Locate the cell with the specified text and output its [X, Y] center coordinate. 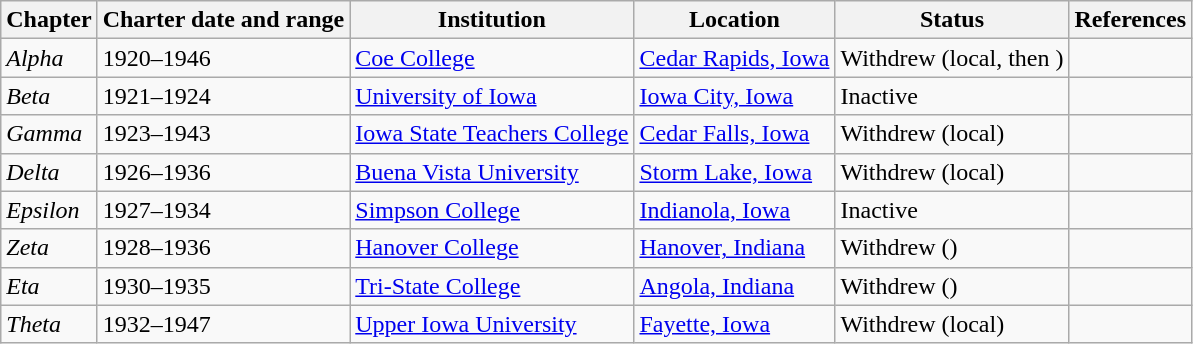
Status [952, 20]
1920–1946 [224, 58]
References [1130, 20]
1926–1936 [224, 172]
Delta [49, 172]
Hanover College [492, 248]
Charter date and range [224, 20]
Epsilon [49, 210]
1928–1936 [224, 248]
1921–1924 [224, 96]
Eta [49, 286]
Angola, Indiana [734, 286]
University of Iowa [492, 96]
Cedar Rapids, Iowa [734, 58]
Hanover, Indiana [734, 248]
Iowa City, Iowa [734, 96]
1923–1943 [224, 134]
Gamma [49, 134]
Indianola, Iowa [734, 210]
Iowa State Teachers College [492, 134]
Chapter [49, 20]
Buena Vista University [492, 172]
Alpha [49, 58]
Storm Lake, Iowa [734, 172]
1930–1935 [224, 286]
Beta [49, 96]
Cedar Falls, Iowa [734, 134]
1927–1934 [224, 210]
Zeta [49, 248]
1932–1947 [224, 324]
Location [734, 20]
Institution [492, 20]
Theta [49, 324]
Fayette, Iowa [734, 324]
Coe College [492, 58]
Withdrew (local, then ) [952, 58]
Simpson College [492, 210]
Upper Iowa University [492, 324]
Tri-State College [492, 286]
